Output the (X, Y) coordinate of the center of the cell containing the given text.  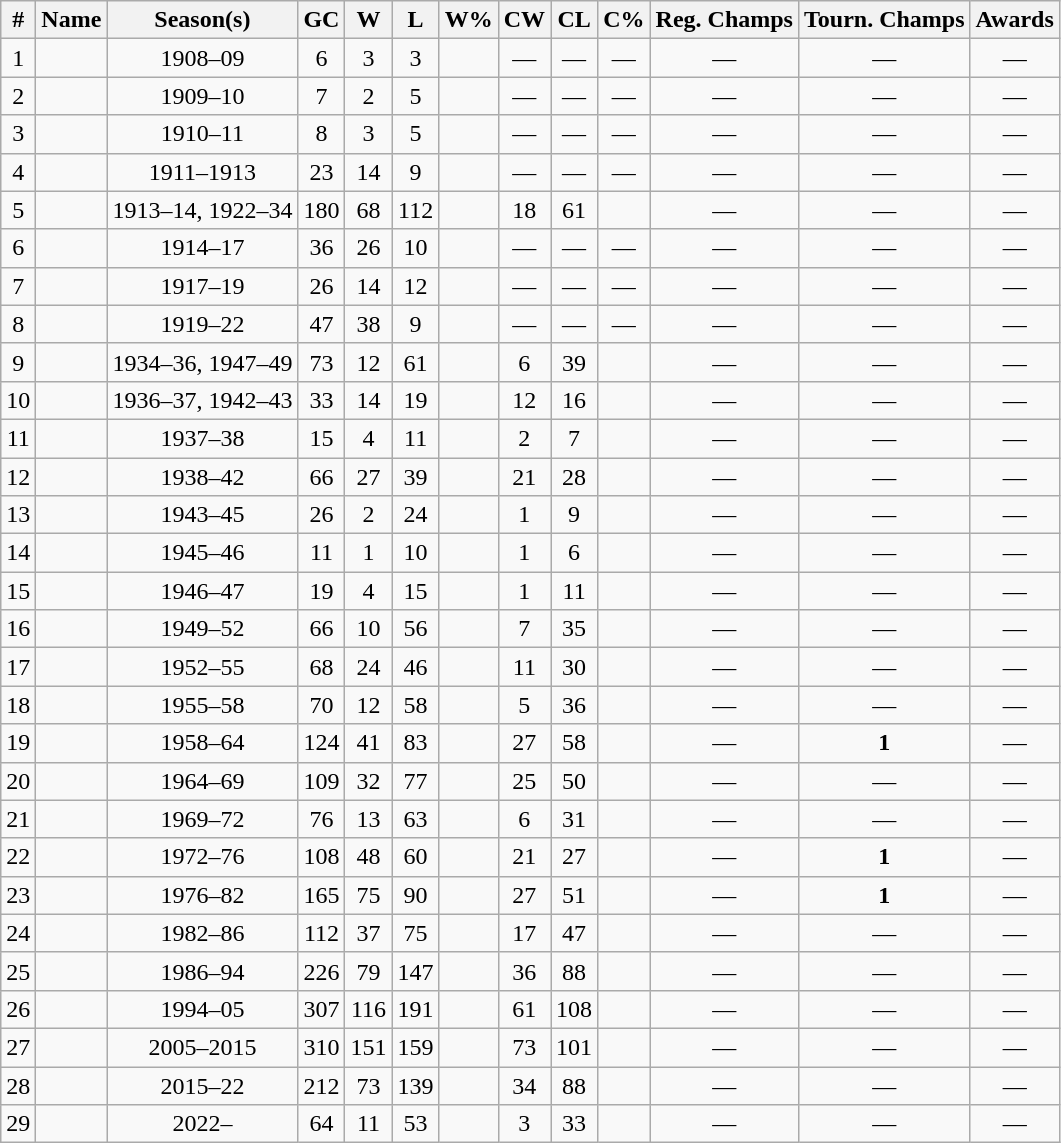
Tourn. Champs (884, 20)
1969–72 (202, 819)
2005–2015 (202, 1047)
1936–37, 1942–43 (202, 400)
51 (574, 895)
2022– (202, 1124)
37 (368, 933)
60 (416, 857)
83 (416, 743)
1910–11 (202, 134)
GC (322, 20)
32 (368, 781)
W% (468, 20)
1911–1913 (202, 172)
139 (416, 1085)
53 (416, 1124)
76 (322, 819)
29 (18, 1124)
159 (416, 1047)
Awards (1014, 20)
1945–46 (202, 553)
20 (18, 781)
1964–69 (202, 781)
35 (574, 629)
165 (322, 895)
1955–58 (202, 705)
1986–94 (202, 971)
C% (624, 20)
79 (368, 971)
1976–82 (202, 895)
90 (416, 895)
124 (322, 743)
1909–10 (202, 96)
46 (416, 667)
1943–45 (202, 515)
1982–86 (202, 933)
1919–22 (202, 324)
48 (368, 857)
1949–52 (202, 629)
1908–09 (202, 58)
22 (18, 857)
1934–36, 1947–49 (202, 362)
64 (322, 1124)
116 (368, 1009)
1937–38 (202, 438)
# (18, 20)
38 (368, 324)
41 (368, 743)
2015–22 (202, 1085)
1914–17 (202, 248)
L (416, 20)
226 (322, 971)
31 (574, 819)
180 (322, 210)
151 (368, 1047)
Season(s) (202, 20)
1972–76 (202, 857)
77 (416, 781)
1938–42 (202, 477)
109 (322, 781)
310 (322, 1047)
1958–64 (202, 743)
50 (574, 781)
Reg. Champs (724, 20)
Name (72, 20)
191 (416, 1009)
101 (574, 1047)
56 (416, 629)
34 (524, 1085)
1994–05 (202, 1009)
70 (322, 705)
1917–19 (202, 286)
1913–14, 1922–34 (202, 210)
63 (416, 819)
1952–55 (202, 667)
147 (416, 971)
1946–47 (202, 591)
CW (524, 20)
307 (322, 1009)
W (368, 20)
30 (574, 667)
CL (574, 20)
212 (322, 1085)
